Scan for the cell matching the given text and deliver its (X, Y) coordinate at center. 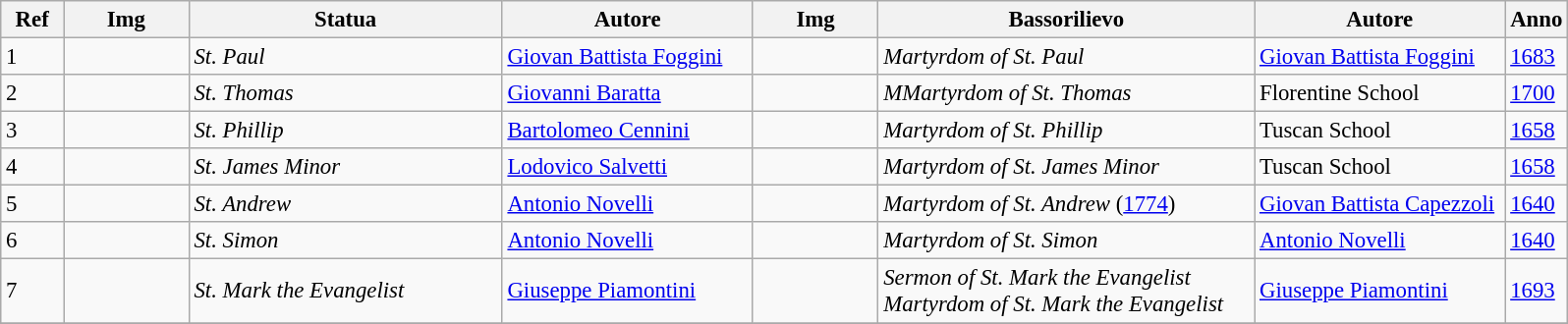
1693 (1537, 291)
Martyrdom of St. James Minor (1067, 167)
Ref (32, 20)
St. James Minor (346, 167)
St. Andrew (346, 204)
St. Paul (346, 57)
St. Simon (346, 241)
5 (32, 204)
Sermon of St. Mark the Evangelist Martyrdom of St. Mark the Evangelist (1067, 291)
3 (32, 131)
Martyrdom of St. Simon (1067, 241)
Bartolomeo Cennini (627, 131)
Bassorilievo (1067, 20)
7 (32, 291)
St. Mark the Evangelist (346, 291)
6 (32, 241)
1683 (1537, 57)
Martyrdom of St. Andrew (1774) (1067, 204)
Giovan Battista Capezzoli (1379, 204)
Martyrdom of St. Phillip (1067, 131)
St. Phillip (346, 131)
2 (32, 93)
Martyrdom of St. Paul (1067, 57)
1 (32, 57)
Florentine School (1379, 93)
Giovanni Baratta (627, 93)
1700 (1537, 93)
Statua (346, 20)
St. Thomas (346, 93)
4 (32, 167)
Lodovico Salvetti (627, 167)
Anno (1537, 20)
MMartyrdom of St. Thomas (1067, 93)
